Find where the given text appears and provide that cell's center as [x, y] coordinate. 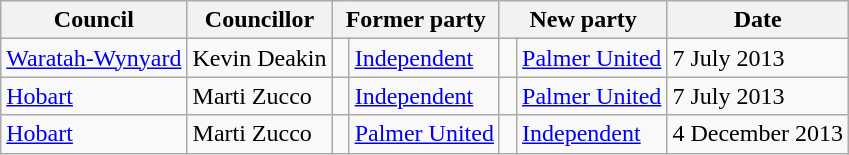
Council [94, 20]
Kevin Deakin [260, 58]
Former party [416, 20]
Councillor [260, 20]
Date [758, 20]
Waratah-Wynyard [94, 58]
New party [582, 20]
4 December 2013 [758, 134]
